Output the [x, y] coordinate of the center of the cell containing the given text.  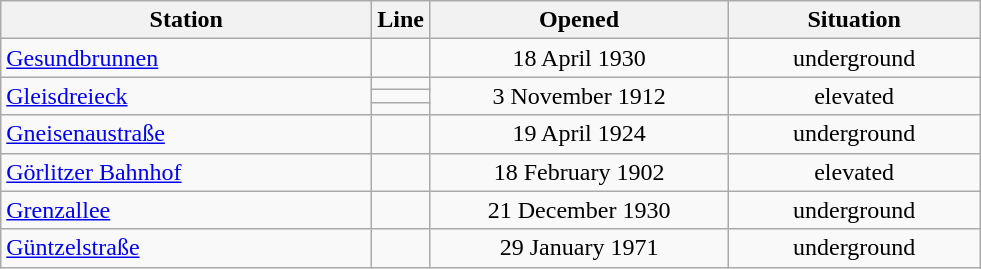
Gesundbrunnen [186, 58]
21 December 1930 [580, 210]
Line [401, 20]
29 January 1971 [580, 248]
18 February 1902 [580, 172]
19 April 1924 [580, 134]
Station [186, 20]
Grenzallee [186, 210]
3 November 1912 [580, 96]
18 April 1930 [580, 58]
Opened [580, 20]
Güntzelstraße [186, 248]
Gneisenaustraße [186, 134]
Gleisdreieck [186, 96]
Görlitzer Bahnhof [186, 172]
Situation [854, 20]
